Determine the [X, Y] coordinate at the center of the cell enclosing the given text.  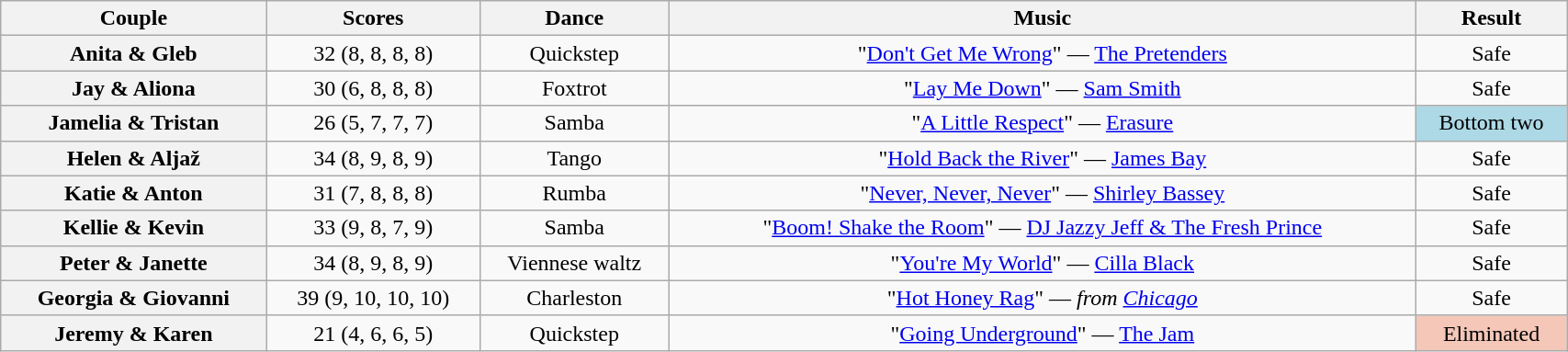
Scores [373, 18]
"A Little Respect" — Erasure [1042, 123]
21 (4, 6, 6, 5) [373, 333]
39 (9, 10, 10, 10) [373, 298]
"Going Underground" — The Jam [1042, 333]
"Boom! Shake the Room" — DJ Jazzy Jeff & The Fresh Prince [1042, 228]
26 (5, 7, 7, 7) [373, 123]
"You're My World" — Cilla Black [1042, 263]
30 (6, 8, 8, 8) [373, 88]
32 (8, 8, 8, 8) [373, 53]
Kellie & Kevin [134, 228]
Katie & Anton [134, 193]
Charleston [574, 298]
Georgia & Giovanni [134, 298]
Tango [574, 158]
Dance [574, 18]
Eliminated [1491, 333]
33 (9, 8, 7, 9) [373, 228]
Foxtrot [574, 88]
Couple [134, 18]
Music [1042, 18]
"Hot Honey Rag" — from Chicago [1042, 298]
31 (7, 8, 8, 8) [373, 193]
Jamelia & Tristan [134, 123]
"Never, Never, Never" — Shirley Bassey [1042, 193]
Helen & Aljaž [134, 158]
Jeremy & Karen [134, 333]
Bottom two [1491, 123]
Peter & Janette [134, 263]
"Don't Get Me Wrong" — The Pretenders [1042, 53]
"Lay Me Down" — Sam Smith [1042, 88]
Anita & Gleb [134, 53]
Rumba [574, 193]
Result [1491, 18]
"Hold Back the River" — James Bay [1042, 158]
Viennese waltz [574, 263]
Jay & Aliona [134, 88]
